Return the [x, y] coordinate for the center point of the cell that contains the specified text.  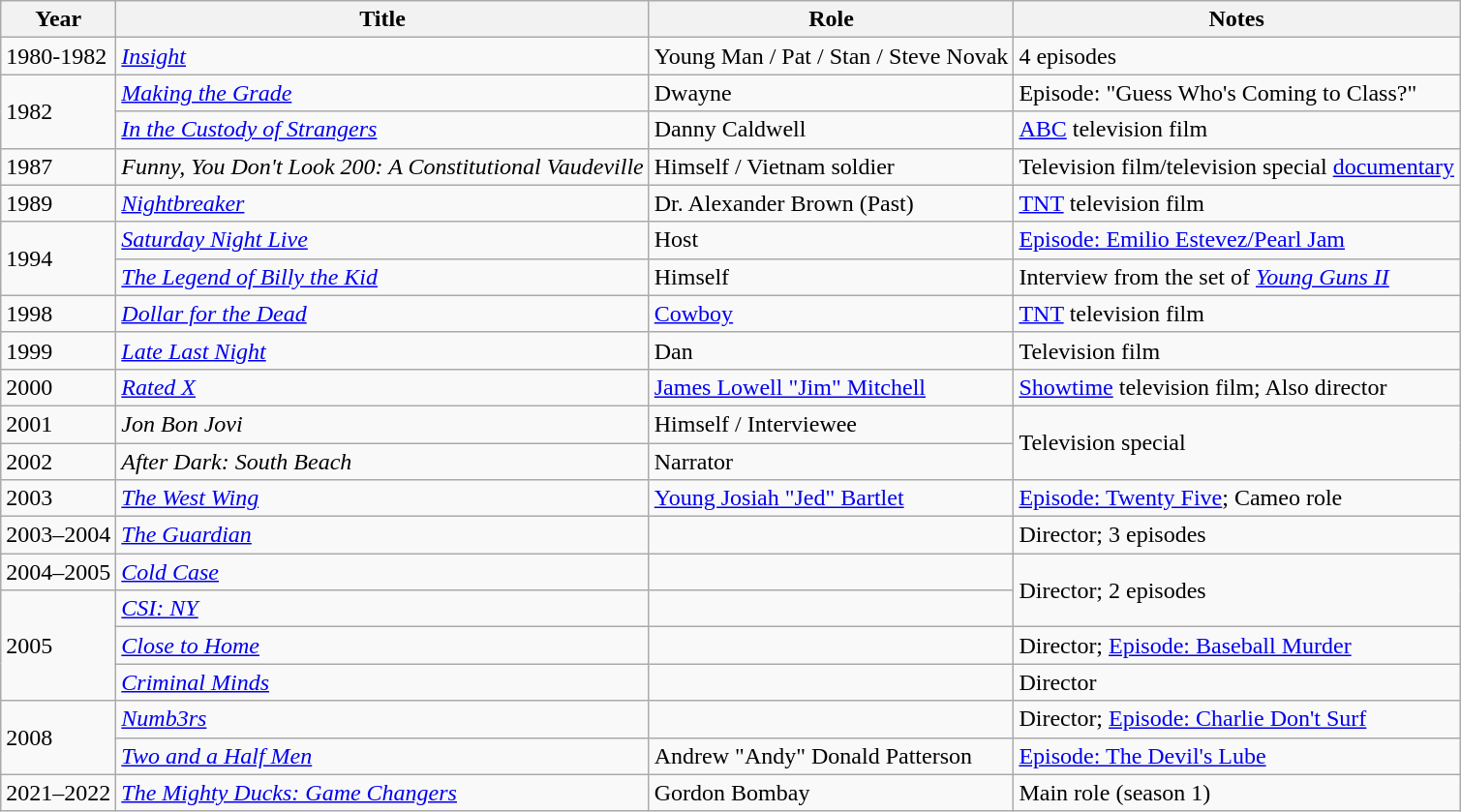
ABC television film [1237, 130]
2000 [58, 387]
Showtime television film; Also director [1237, 387]
Close to Home [382, 646]
1989 [58, 203]
Young Man / Pat / Stan / Steve Novak [831, 56]
Notes [1237, 19]
Role [831, 19]
The Mighty Ducks: Game Changers [382, 793]
Gordon Bombay [831, 793]
1998 [58, 314]
Dollar for the Dead [382, 314]
Andrew "Andy" Donald Patterson [831, 756]
Television special [1237, 442]
Criminal Minds [382, 682]
Title [382, 19]
1987 [58, 166]
Narrator [831, 462]
Episode: Emilio Estevez/Pearl Jam [1237, 240]
The West Wing [382, 498]
Director; Episode: Charlie Don't Surf [1237, 719]
2004–2005 [58, 572]
Himself / Interviewee [831, 424]
1999 [58, 350]
Cold Case [382, 572]
Two and a Half Men [382, 756]
Rated X [382, 387]
Young Josiah "Jed" Bartlet [831, 498]
Episode: Twenty Five; Cameo role [1237, 498]
Dr. Alexander Brown (Past) [831, 203]
After Dark: South Beach [382, 462]
Jon Bon Jovi [382, 424]
2021–2022 [58, 793]
Numb3rs [382, 719]
Funny, You Don't Look 200: A Constitutional Vaudeville [382, 166]
Director [1237, 682]
2008 [58, 737]
Insight [382, 56]
Episode: "Guess Who's Coming to Class?" [1237, 93]
Interview from the set of Young Guns II [1237, 277]
Director; Episode: Baseball Murder [1237, 646]
Himself [831, 277]
Director; 2 episodes [1237, 590]
Dwayne [831, 93]
CSI: NY [382, 609]
Making the Grade [382, 93]
Nightbreaker [382, 203]
Television film [1237, 350]
2003–2004 [58, 535]
2003 [58, 498]
Director; 3 episodes [1237, 535]
The Legend of Billy the Kid [382, 277]
Danny Caldwell [831, 130]
Late Last Night [382, 350]
2005 [58, 646]
2002 [58, 462]
In the Custody of Strangers [382, 130]
Television film/television special documentary [1237, 166]
Host [831, 240]
4 episodes [1237, 56]
The Guardian [382, 535]
1980-1982 [58, 56]
Dan [831, 350]
Cowboy [831, 314]
1994 [58, 258]
1982 [58, 111]
Saturday Night Live [382, 240]
James Lowell "Jim" Mitchell [831, 387]
2001 [58, 424]
Episode: The Devil's Lube [1237, 756]
Year [58, 19]
Himself / Vietnam soldier [831, 166]
Main role (season 1) [1237, 793]
